Return the [x, y] coordinate for the center point of the cell that contains the specified text.  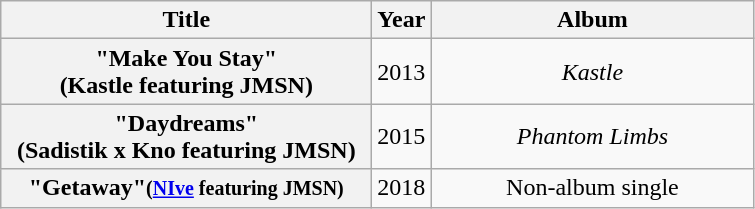
"Getaway"(NIve featuring JMSN) [186, 188]
2018 [402, 188]
2013 [402, 72]
"Daydreams"(Sadistik x Kno featuring JMSN) [186, 136]
2015 [402, 136]
Title [186, 20]
Non-album single [592, 188]
Phantom Limbs [592, 136]
Year [402, 20]
"Make You Stay"(Kastle featuring JMSN) [186, 72]
Kastle [592, 72]
Album [592, 20]
